Find where the given text appears and provide that cell's center as [X, Y] coordinate. 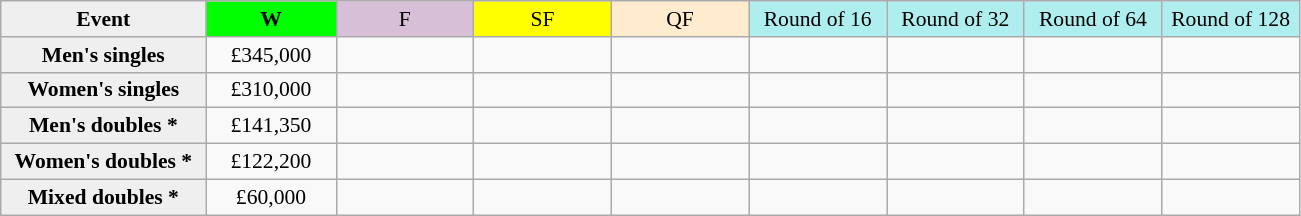
Round of 128 [1231, 19]
W [271, 19]
Women's singles [104, 90]
£310,000 [271, 90]
Round of 32 [955, 19]
Mixed doubles * [104, 197]
£141,350 [271, 126]
Event [104, 19]
Men's singles [104, 55]
SF [543, 19]
F [405, 19]
£345,000 [271, 55]
Round of 16 [818, 19]
Men's doubles * [104, 126]
QF [680, 19]
Women's doubles * [104, 162]
£60,000 [271, 197]
Round of 64 [1093, 19]
£122,200 [271, 162]
